For the text-containing cell, return its midpoint in (x, y) coordinate format. 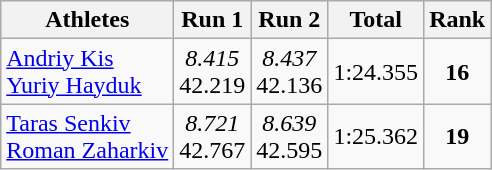
Run 1 (212, 20)
8.72142.767 (212, 136)
8.63942.595 (290, 136)
Rank (458, 20)
1:25.362 (376, 136)
Athletes (88, 20)
1:24.355 (376, 72)
Total (376, 20)
8.43742.136 (290, 72)
19 (458, 136)
Andriy Kis Yuriy Hayduk (88, 72)
Run 2 (290, 20)
16 (458, 72)
8.41542.219 (212, 72)
Taras Senkiv Roman Zaharkiv (88, 136)
